Extract the [x, y] coordinate from the center of the cell holding the provided text.  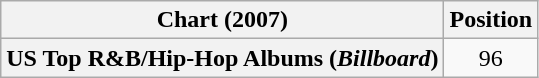
US Top R&B/Hip-Hop Albums (Billboard) [222, 58]
Chart (2007) [222, 20]
96 [491, 58]
Position [491, 20]
